Output the (x, y) coordinate of the center of the cell containing the given text.  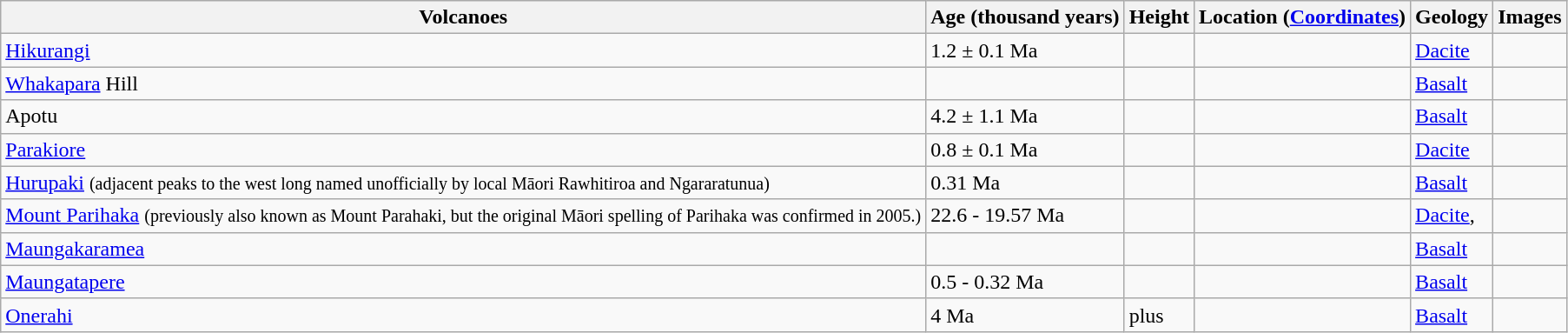
22.6 - 19.57 Ma (1025, 216)
Dacite, (1452, 216)
0.31 Ma (1025, 183)
plus (1159, 315)
Images (1530, 17)
Hikurangi (464, 50)
4 Ma (1025, 315)
Whakapara Hill (464, 83)
Parakiore (464, 150)
Geology (1452, 17)
Mount Parihaka (previously also known as Mount Parahaki, but the original Māori spelling of Parihaka was confirmed in 2005.) (464, 216)
4.2 ± 1.1 Ma (1025, 117)
Height (1159, 17)
Age (thousand years) (1025, 17)
Apotu (464, 117)
Maungakaramea (464, 249)
Onerahi (464, 315)
Location (Coordinates) (1303, 17)
Hurupaki (adjacent peaks to the west long named unofficially by local Māori Rawhitiroa and Ngararatunua) (464, 183)
0.5 - 0.32 Ma (1025, 282)
Maungatapere (464, 282)
Volcanoes (464, 17)
1.2 ± 0.1 Ma (1025, 50)
0.8 ± 0.1 Ma (1025, 150)
